Scan for the cell matching the given text and deliver its [X, Y] coordinate at center. 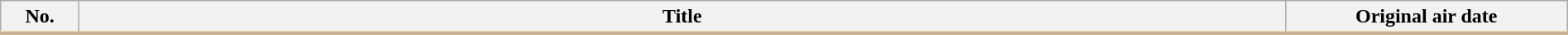
Original air date [1426, 17]
Title [681, 17]
No. [40, 17]
